Provide the [x, y] coordinate of the cell's center where the given text is located.  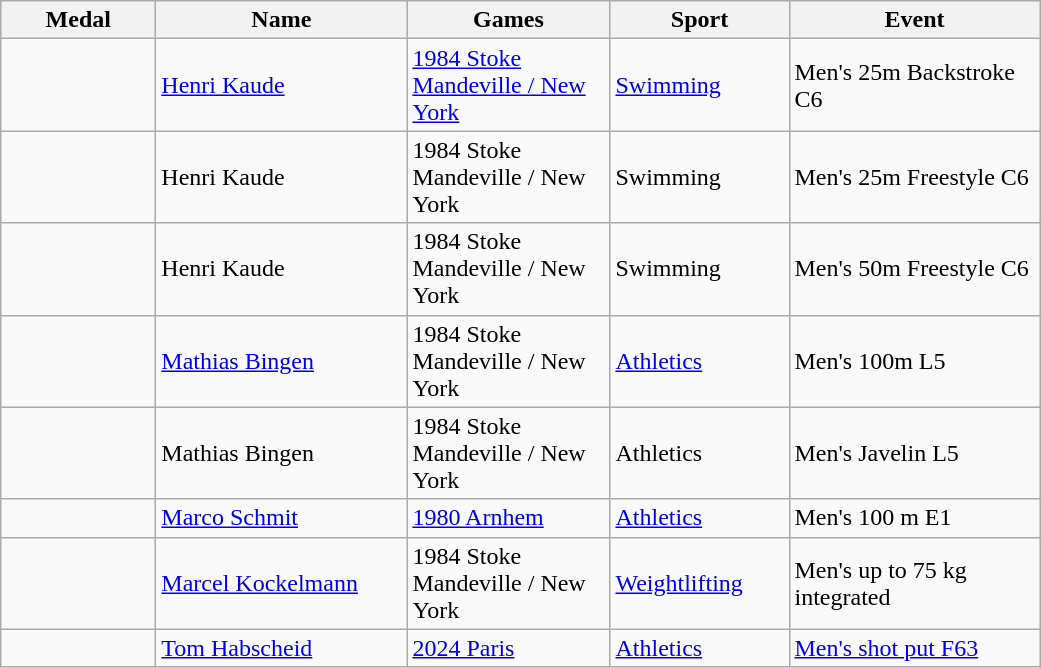
Event [914, 20]
Tom Habscheid [282, 648]
Games [508, 20]
1980 Arnhem [508, 518]
Marcel Kockelmann [282, 583]
Men's 100m L5 [914, 361]
Sport [700, 20]
Medal [78, 20]
Men's 25m Freestyle C6 [914, 177]
2024 Paris [508, 648]
Men's 100 m E1 [914, 518]
Men's 25m Backstroke C6 [914, 85]
Weightlifting [700, 583]
Men's shot put F63 [914, 648]
Men's up to 75 kg integrated [914, 583]
Name [282, 20]
Men's 50m Freestyle C6 [914, 269]
Marco Schmit [282, 518]
Men's Javelin L5 [914, 453]
